Output the [X, Y] coordinate of the center of the cell containing the given text.  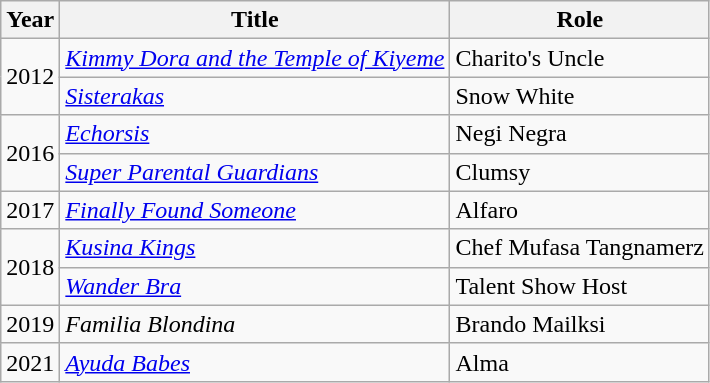
Brando Mailksi [580, 324]
Role [580, 20]
Kimmy Dora and the Temple of Kiyeme [255, 58]
Familia Blondina [255, 324]
2021 [30, 362]
Chef Mufasa Tangnamerz [580, 248]
Talent Show Host [580, 286]
2018 [30, 267]
Ayuda Babes [255, 362]
2016 [30, 153]
Snow White [580, 96]
Title [255, 20]
Finally Found Someone [255, 210]
Alma [580, 362]
2019 [30, 324]
Charito's Uncle [580, 58]
2012 [30, 77]
Sisterakas [255, 96]
Year [30, 20]
Kusina Kings [255, 248]
Super Parental Guardians [255, 172]
Wander Bra [255, 286]
2017 [30, 210]
Clumsy [580, 172]
Alfaro [580, 210]
Echorsis [255, 134]
Negi Negra [580, 134]
